Detect which cell encompasses the target text, then output its [x, y] center coordinate. 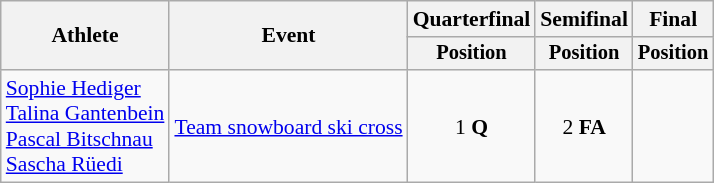
Quarterfinal [472, 19]
Team snowboard ski cross [288, 126]
Athlete [86, 36]
1 Q [472, 126]
Final [673, 19]
Semifinal [584, 19]
2 FA [584, 126]
Sophie HedigerTalina GantenbeinPascal BitschnauSascha Rüedi [86, 126]
Event [288, 36]
